From the cell containing the given text, extract its center point as (x, y) coordinate. 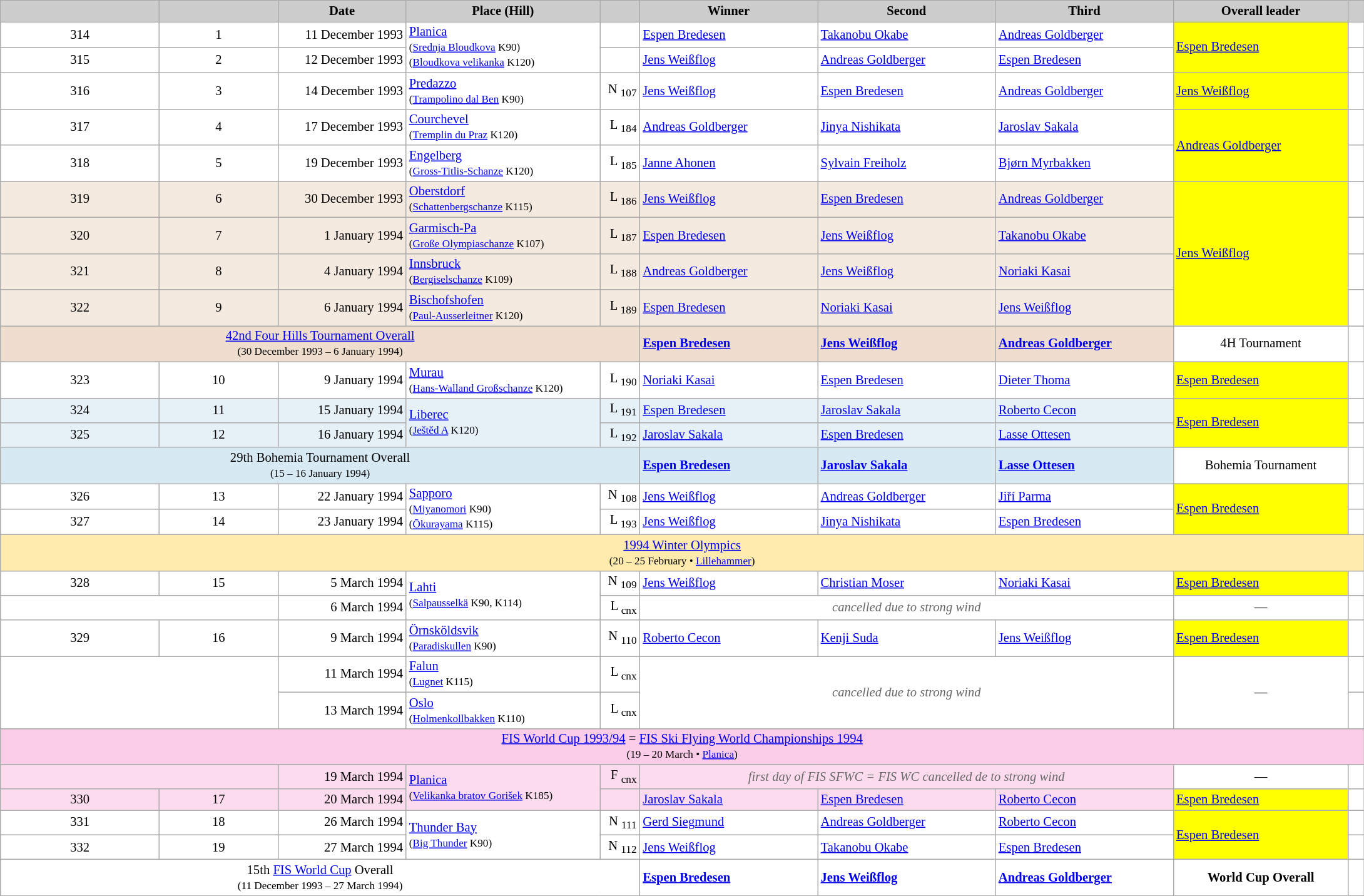
319 (80, 199)
15 January 1994 (342, 410)
Planica(Velikanka bratov Gorišek K185) (503, 787)
7 (219, 235)
19 (219, 847)
315 (80, 60)
6 March 1994 (342, 607)
6 January 1994 (342, 307)
3 (219, 91)
19 December 1993 (342, 163)
L 188 (620, 272)
1 January 1994 (342, 235)
322 (80, 307)
14 (219, 522)
317 (80, 127)
1994 Winter Olympics (20 – 25 February • Lillehammer) (682, 552)
L 191 (620, 410)
Planica(Srednja Bloudkova K90)(Bloudkova velikanka K120) (503, 47)
L 184 (620, 127)
327 (80, 522)
17 December 1993 (342, 127)
4H Tournament (1261, 344)
Falun(Lugnet K115) (503, 674)
328 (80, 583)
N 107 (620, 91)
12 (219, 434)
Liberec(Ještěd A K120) (503, 423)
17 (219, 800)
13 March 1994 (342, 710)
9 January 1994 (342, 380)
10 (219, 380)
Oslo(Holmenkollbakken K110) (503, 710)
L 187 (620, 235)
16 January 1994 (342, 434)
N 110 (620, 638)
Predazzo(Trampolino dal Ben K90) (503, 91)
Sylvain Freiholz (907, 163)
11 March 1994 (342, 674)
1 (219, 34)
318 (80, 163)
N 111 (620, 822)
23 January 1994 (342, 522)
16 (219, 638)
8 (219, 272)
F cnx (620, 777)
323 (80, 380)
9 March 1994 (342, 638)
9 (219, 307)
Winner (728, 11)
314 (80, 34)
324 (80, 410)
Gerd Siegmund (728, 822)
2 (219, 60)
Sapporo(Miyanomori K90)(Ōkurayama K115) (503, 509)
N 109 (620, 583)
320 (80, 235)
Innsbruck(Bergiselschanze K109) (503, 272)
L 189 (620, 307)
329 (80, 638)
22 January 1994 (342, 496)
Bohemia Tournament (1261, 465)
Dieter Thoma (1084, 380)
Lahti(Salpausselkä K90, K114) (503, 596)
Bischofshofen(Paul-Ausserleitner K120) (503, 307)
L 192 (620, 434)
332 (80, 847)
15th FIS World Cup Overall(11 December 1993 – 27 March 1994) (320, 877)
Christian Moser (907, 583)
Janne Ahonen (728, 163)
11 (219, 410)
Oberstdorf(Schattenbergschanze K115) (503, 199)
12 December 1993 (342, 60)
4 (219, 127)
Bjørn Myrbakken (1084, 163)
326 (80, 496)
Overall leader (1261, 11)
316 (80, 91)
331 (80, 822)
15 (219, 583)
L 186 (620, 199)
321 (80, 272)
29th Bohemia Tournament Overall(15 – 16 January 1994) (320, 465)
N 112 (620, 847)
Date (342, 11)
13 (219, 496)
42nd Four Hills Tournament Overall(30 December 1993 – 6 January 1994) (320, 344)
5 (219, 163)
L 193 (620, 522)
Jiří Parma (1084, 496)
27 March 1994 (342, 847)
Thunder Bay(Big Thunder K90) (503, 835)
L 185 (620, 163)
Örnsköldsvik(Paradiskullen K90) (503, 638)
19 March 1994 (342, 777)
Courchevel(Tremplin du Praz K120) (503, 127)
FIS World Cup 1993/94 = FIS Ski Flying World Championships 1994(19 – 20 March • Planica) (682, 746)
20 March 1994 (342, 800)
26 March 1994 (342, 822)
325 (80, 434)
Murau(Hans-Walland Großschanze K120) (503, 380)
Place (Hill) (503, 11)
330 (80, 800)
14 December 1993 (342, 91)
Kenji Suda (907, 638)
4 January 1994 (342, 272)
Third (1084, 11)
World Cup Overall (1261, 877)
11 December 1993 (342, 34)
N 108 (620, 496)
18 (219, 822)
first day of FIS SFWC = FIS WC cancelled de to strong wind (906, 777)
6 (219, 199)
Engelberg(Gross-Titlis-Schanze K120) (503, 163)
30 December 1993 (342, 199)
Garmisch-Pa(Große Olympiaschanze K107) (503, 235)
L 190 (620, 380)
Second (907, 11)
5 March 1994 (342, 583)
